Return [X, Y] of the center of cell containing provided text 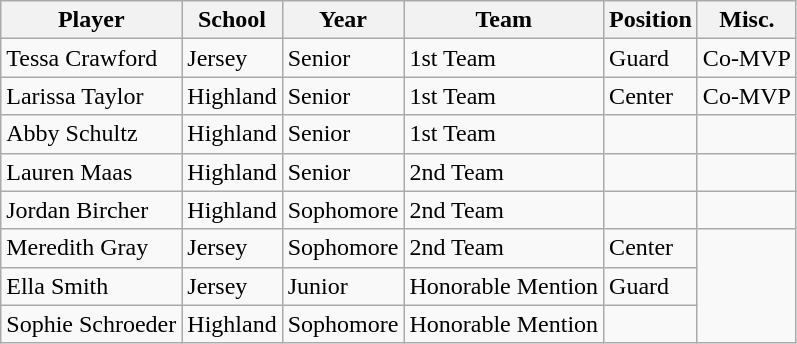
Tessa Crawford [92, 58]
Player [92, 20]
Sophie Schroeder [92, 324]
Misc. [746, 20]
Larissa Taylor [92, 96]
School [232, 20]
Junior [343, 286]
Jordan Bircher [92, 210]
Year [343, 20]
Lauren Maas [92, 172]
Meredith Gray [92, 248]
Position [651, 20]
Team [504, 20]
Abby Schultz [92, 134]
Ella Smith [92, 286]
